Capture the cell that displays the provided text and extract its [x, y] central coordinate. 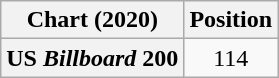
114 [231, 58]
US Billboard 200 [92, 58]
Position [231, 20]
Chart (2020) [92, 20]
